Return the [x, y] coordinate for the center point of the cell that contains the specified text.  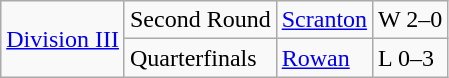
Scranton [324, 20]
Second Round [200, 20]
W 2–0 [410, 20]
Quarterfinals [200, 58]
L 0–3 [410, 58]
Rowan [324, 58]
Division III [63, 39]
